Identify which cell holds the provided text, then report its (x, y) central coordinate. 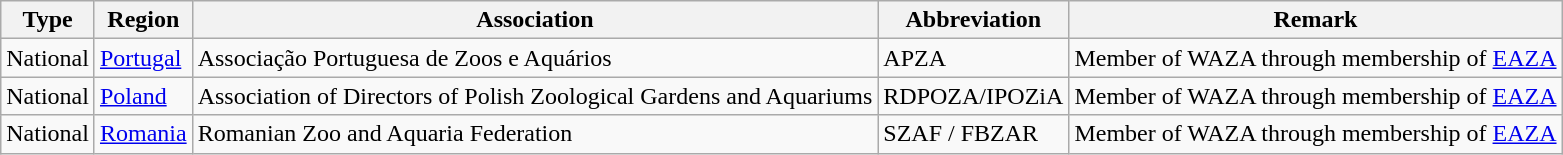
Portugal (143, 58)
APZA (974, 58)
Region (143, 20)
Romanian Zoo and Aquaria Federation (535, 134)
Association (535, 20)
Romania (143, 134)
Associação Portuguesa de Zoos e Aquários (535, 58)
SZAF / FBZAR (974, 134)
Poland (143, 96)
Type (48, 20)
Association of Directors of Polish Zoological Gardens and Aquariums (535, 96)
Abbreviation (974, 20)
RDPOZA/IPOZiA (974, 96)
Remark (1316, 20)
